Output the (x, y) coordinate of the center of the cell containing the given text.  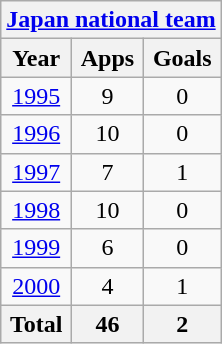
1996 (36, 134)
1999 (36, 248)
1997 (36, 172)
Total (36, 324)
1998 (36, 210)
2 (182, 324)
7 (108, 172)
2000 (36, 286)
Year (36, 58)
6 (108, 248)
Goals (182, 58)
Japan national team (111, 20)
4 (108, 286)
9 (108, 96)
Apps (108, 58)
1995 (36, 96)
46 (108, 324)
